Search for the cell housing the specified text and yield its [x, y] center coordinate. 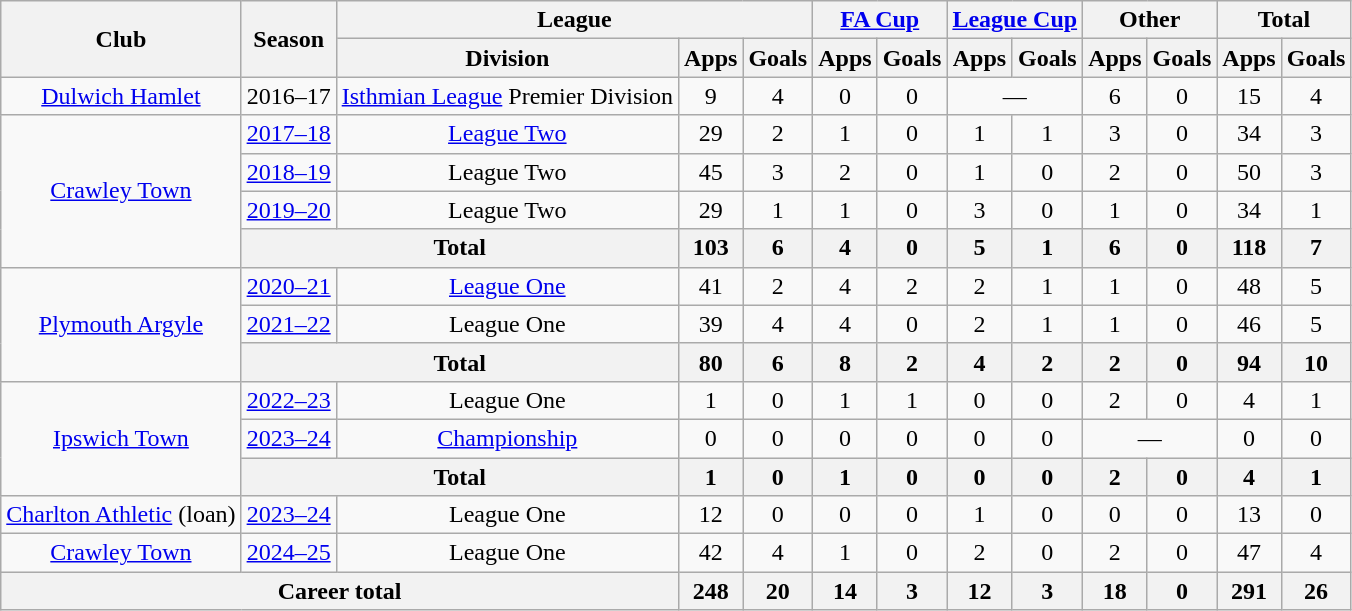
15 [1249, 96]
Club [121, 39]
Career total [340, 591]
13 [1249, 515]
2019–20 [288, 210]
45 [710, 172]
2021–22 [288, 324]
2017–18 [288, 134]
Dulwich Hamlet [121, 96]
94 [1249, 362]
80 [710, 362]
26 [1316, 591]
Division [507, 58]
Isthmian League Premier Division [507, 96]
Charlton Athletic (loan) [121, 515]
9 [710, 96]
14 [845, 591]
2024–25 [288, 553]
48 [1249, 286]
20 [778, 591]
47 [1249, 553]
8 [845, 362]
Championship [507, 438]
2016–17 [288, 96]
2018–19 [288, 172]
46 [1249, 324]
42 [710, 553]
248 [710, 591]
FA Cup [880, 20]
41 [710, 286]
18 [1115, 591]
118 [1249, 248]
Ipswich Town [121, 438]
League Cup [1015, 20]
2022–23 [288, 400]
291 [1249, 591]
10 [1316, 362]
League [574, 20]
103 [710, 248]
39 [710, 324]
50 [1249, 172]
Season [288, 39]
2020–21 [288, 286]
Other [1150, 20]
Plymouth Argyle [121, 324]
7 [1316, 248]
